Pinpoint the cell where the given text exists, returning its [X, Y] midpoint coordinate. 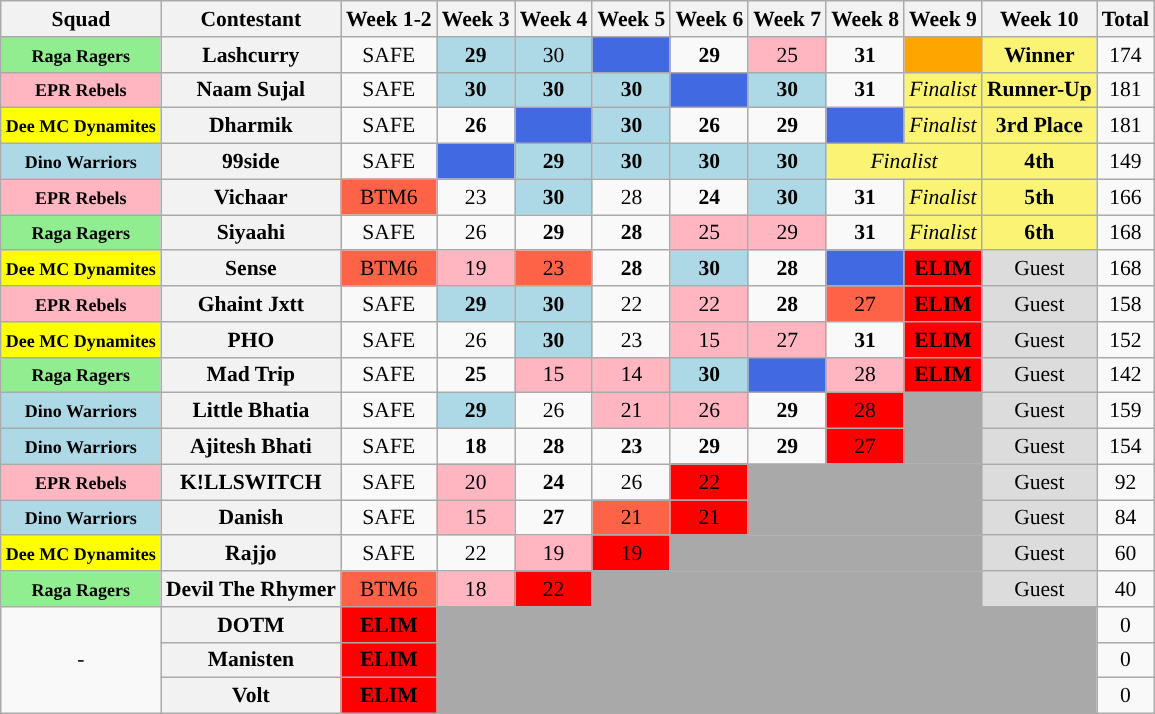
Winner [1040, 55]
60 [1126, 554]
20 [476, 482]
174 [1126, 55]
152 [1126, 340]
Rajjo [251, 554]
166 [1126, 197]
142 [1126, 375]
158 [1126, 304]
Week 1-2 [389, 19]
5th [1040, 197]
99side [251, 162]
Week 9 [943, 19]
Mad Trip [251, 375]
Volt [251, 696]
Devil The Rhymer [251, 589]
Week 4 [554, 19]
Manisten [251, 660]
14 [631, 375]
154 [1126, 447]
92 [1126, 482]
84 [1126, 518]
Sense [251, 269]
Week 6 [709, 19]
Lashcurry [251, 55]
DOTM [251, 625]
Little Bhatia [251, 411]
40 [1126, 589]
- [81, 660]
Ajitesh Bhati [251, 447]
Runner-Up [1040, 90]
Naam Sujal [251, 90]
Week 3 [476, 19]
Total [1126, 19]
PHO [251, 340]
4th [1040, 162]
Dharmik [251, 126]
3rd Place [1040, 126]
6th [1040, 233]
Ghaint Jxtt [251, 304]
Week 7 [787, 19]
Week 8 [865, 19]
149 [1126, 162]
Vichaar [251, 197]
Squad [81, 19]
159 [1126, 411]
Week 5 [631, 19]
Siyaahi [251, 233]
Week 10 [1040, 19]
K!LLSWITCH [251, 482]
Contestant [251, 19]
Danish [251, 518]
